Return the (x, y) coordinate for the center point of the cell that contains the specified text.  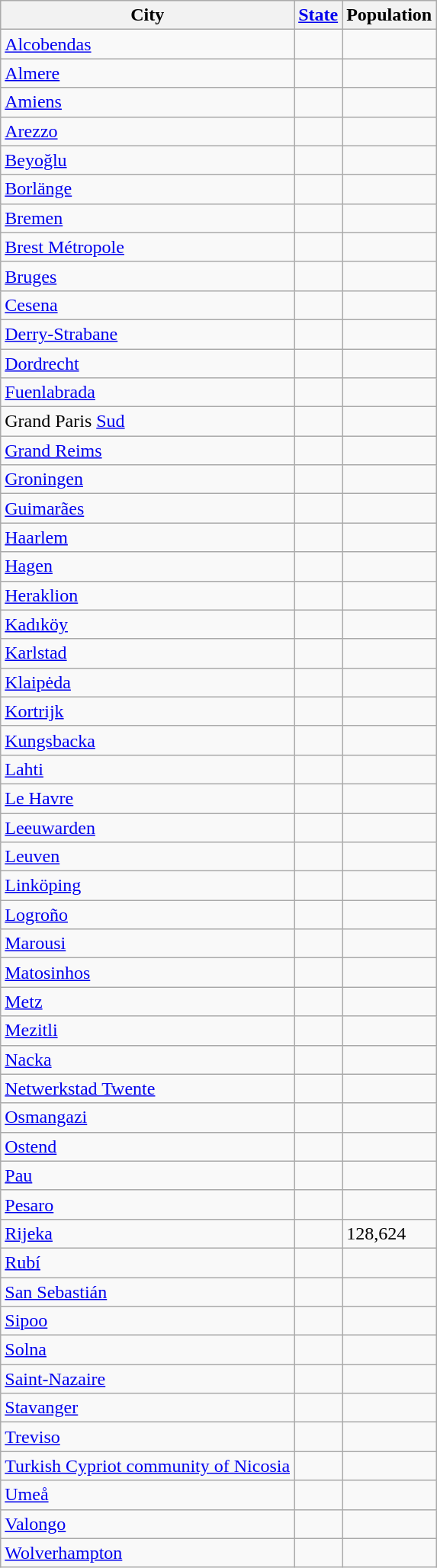
Grand Paris Sud (148, 422)
Wolverhampton (148, 1553)
Almere (148, 73)
Arezzo (148, 131)
128,624 (389, 1233)
Pau (148, 1175)
Treviso (148, 1437)
Matosinhos (148, 973)
Hagen (148, 566)
Bremen (148, 218)
Sipoo (148, 1321)
State (319, 15)
Guimarães (148, 508)
San Sebastián (148, 1292)
Population (389, 15)
Stavanger (148, 1408)
Borlänge (148, 189)
Leeuwarden (148, 827)
Kadıköy (148, 624)
Lahti (148, 769)
Netwerkstad Twente (148, 1089)
Linköping (148, 886)
Umeå (148, 1495)
Kortrijk (148, 711)
Saint-Nazaire (148, 1379)
Mezitli (148, 1031)
Ostend (148, 1146)
Heraklion (148, 595)
City (148, 15)
Beyoğlu (148, 160)
Kungsbacka (148, 740)
Leuven (148, 857)
Metz (148, 1002)
Derry-Strabane (148, 334)
Grand Reims (148, 451)
Cesena (148, 305)
Nacka (148, 1060)
Brest Métropole (148, 247)
Klaipėda (148, 682)
Le Havre (148, 798)
Pesaro (148, 1204)
Marousi (148, 944)
Karlstad (148, 653)
Valongo (148, 1524)
Fuenlabrada (148, 393)
Rijeka (148, 1233)
Bruges (148, 276)
Osmangazi (148, 1117)
Dordrecht (148, 364)
Logroño (148, 915)
Solna (148, 1350)
Amiens (148, 102)
Haarlem (148, 537)
Alcobendas (148, 44)
Turkish Cypriot community of Nicosia (148, 1466)
Rubí (148, 1262)
Groningen (148, 479)
